Pinpoint the cell where the given text exists, returning its [X, Y] midpoint coordinate. 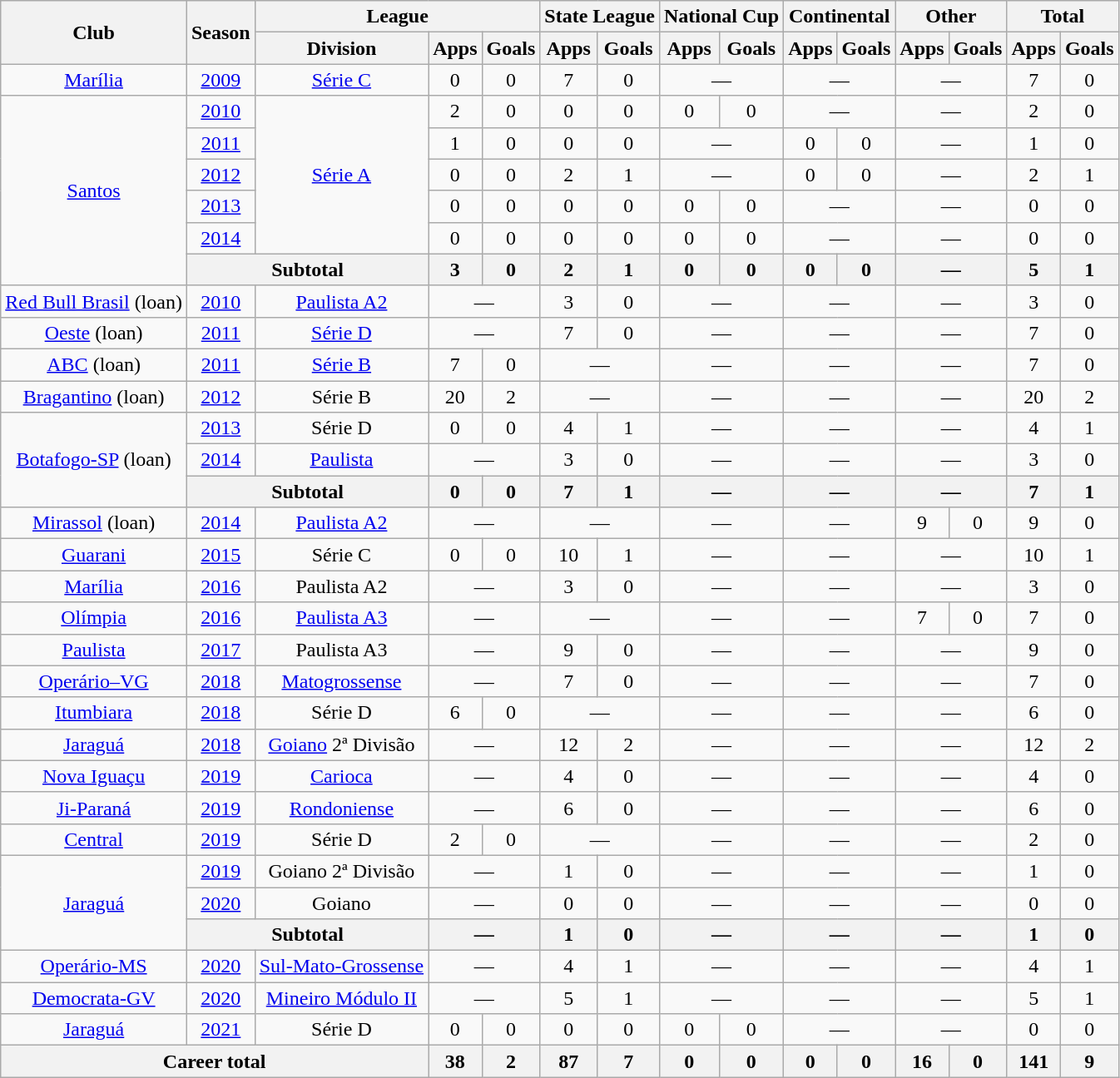
2017 [221, 650]
Mineiro Módulo II [341, 998]
87 [569, 1061]
Guarani [94, 555]
2015 [221, 555]
Botafogo-SP (loan) [94, 460]
Nova Iguaçu [94, 776]
Red Bull Brasil (loan) [94, 301]
Central [94, 839]
League [398, 17]
Season [221, 32]
Sul-Mato-Grossense [341, 967]
Club [94, 32]
Olímpia [94, 618]
38 [455, 1061]
16 [922, 1061]
Série A [341, 175]
Goiano [341, 902]
141 [1033, 1061]
Oeste (loan) [94, 333]
Santos [94, 190]
Total [1063, 17]
Ji-Paraná [94, 808]
National Cup [721, 17]
Division [341, 48]
2021 [221, 1030]
Career total [215, 1061]
Rondoniense [341, 808]
Bragantino (loan) [94, 397]
Operário–VG [94, 681]
Democrata-GV [94, 998]
Continental [840, 17]
Carioca [341, 776]
2009 [221, 80]
State League [600, 17]
Matogrossense [341, 681]
ABC (loan) [94, 364]
Operário-MS [94, 967]
Itumbiara [94, 713]
Mirassol (loan) [94, 523]
Other [951, 17]
